Locate the cell with the specified text and output its (X, Y) center coordinate. 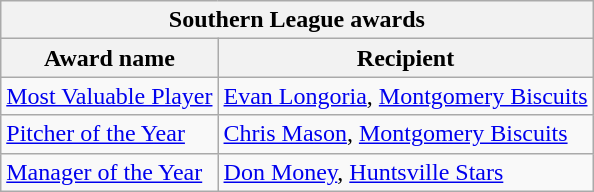
Most Valuable Player (110, 96)
Recipient (406, 58)
Manager of the Year (110, 172)
Pitcher of the Year (110, 134)
Chris Mason, Montgomery Biscuits (406, 134)
Evan Longoria, Montgomery Biscuits (406, 96)
Don Money, Huntsville Stars (406, 172)
Award name (110, 58)
Southern League awards (297, 20)
